Find where the given text appears and provide that cell's center as (x, y) coordinate. 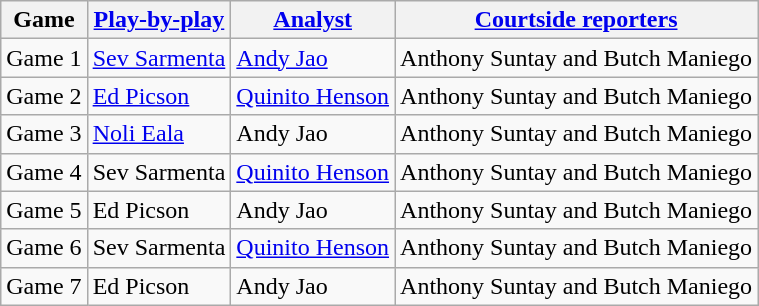
Play-by-play (159, 20)
Noli Eala (159, 134)
Game 5 (44, 210)
Game (44, 20)
Game 6 (44, 248)
Game 1 (44, 58)
Game 2 (44, 96)
Courtside reporters (576, 20)
Game 7 (44, 286)
Game 4 (44, 172)
Game 3 (44, 134)
Analyst (313, 20)
